Find where the given text appears and provide that cell's center as (x, y) coordinate. 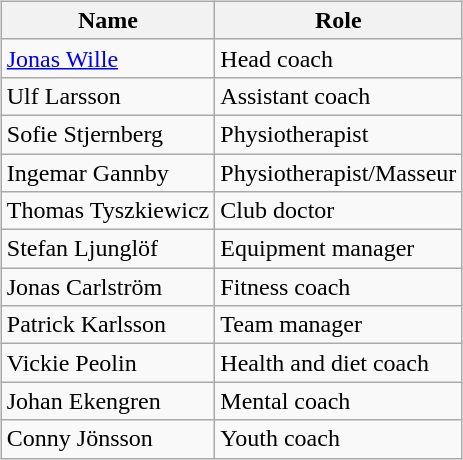
Role (338, 20)
Conny Jönsson (108, 439)
Ingemar Gannby (108, 173)
Patrick Karlsson (108, 325)
Team manager (338, 325)
Physiotherapist (338, 134)
Equipment manager (338, 249)
Head coach (338, 58)
Club doctor (338, 211)
Ulf Larsson (108, 96)
Vickie Peolin (108, 363)
Fitness coach (338, 287)
Sofie Stjernberg (108, 134)
Thomas Tyszkiewicz (108, 211)
Johan Ekengren (108, 401)
Mental coach (338, 401)
Stefan Ljunglöf (108, 249)
Health and diet coach (338, 363)
Jonas Wille (108, 58)
Name (108, 20)
Assistant coach (338, 96)
Physiotherapist/Masseur (338, 173)
Jonas Carlström (108, 287)
Youth coach (338, 439)
